Locate the cell with the specified text and output its (x, y) center coordinate. 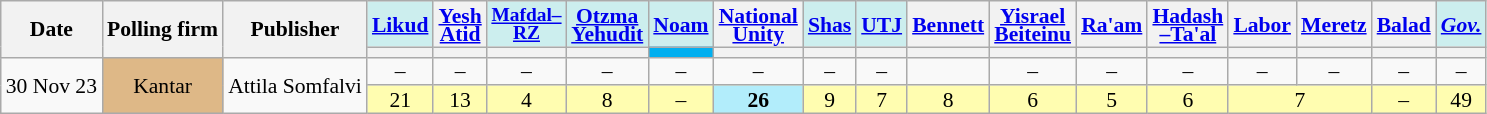
30 Nov 23 (52, 85)
NationalUnity (758, 24)
Polling firm (162, 29)
Kantar (162, 85)
13 (460, 100)
Publisher (295, 29)
Gov. (1462, 24)
Likud (400, 24)
Shas (830, 24)
49 (1462, 100)
Attila Somfalvi (295, 85)
Noam (680, 24)
Date (52, 29)
4 (526, 100)
9 (830, 100)
Balad (1404, 24)
OtzmaYehudit (607, 24)
5 (1112, 100)
21 (400, 100)
26 (758, 100)
Hadash–Ta'al (1188, 24)
YeshAtid (460, 24)
UTJ (882, 24)
Ra'am (1112, 24)
Meretz (1334, 24)
Mafdal–RZ (526, 24)
Labor (1262, 24)
YisraelBeiteinu (1032, 24)
Bennett (948, 24)
